Search for the cell housing the specified text and yield its [x, y] center coordinate. 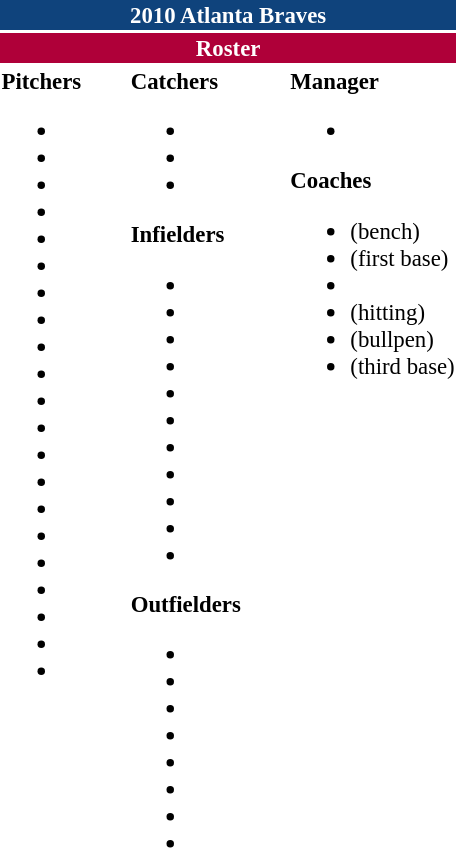
Roster [228, 48]
2010 Atlanta Braves [228, 15]
